From the cell containing the given text, extract its center point as (X, Y) coordinate. 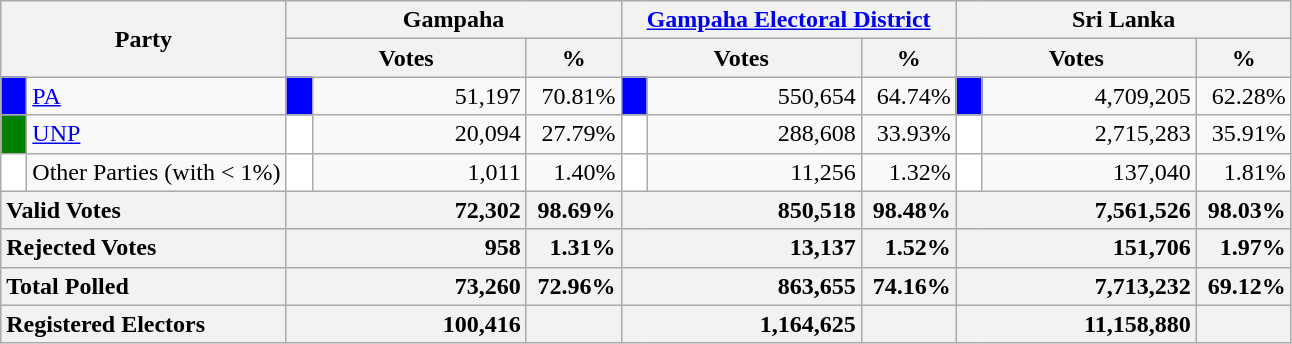
1.31% (574, 248)
1,011 (419, 172)
137,040 (1089, 172)
1.32% (908, 172)
98.48% (908, 210)
7,713,232 (1076, 286)
73,260 (406, 286)
72,302 (406, 210)
958 (406, 248)
20,094 (419, 134)
33.93% (908, 134)
98.69% (574, 210)
Gampaha (454, 20)
Total Polled (144, 286)
70.81% (574, 96)
13,137 (741, 248)
288,608 (754, 134)
Valid Votes (144, 210)
863,655 (741, 286)
Party (144, 39)
1.40% (574, 172)
35.91% (1244, 134)
1.97% (1244, 248)
Registered Electors (144, 324)
74.16% (908, 286)
1.81% (1244, 172)
550,654 (754, 96)
850,518 (741, 210)
64.74% (908, 96)
100,416 (406, 324)
62.28% (1244, 96)
69.12% (1244, 286)
11,256 (754, 172)
Sri Lanka (1124, 20)
98.03% (1244, 210)
151,706 (1076, 248)
27.79% (574, 134)
1.52% (908, 248)
Rejected Votes (144, 248)
11,158,880 (1076, 324)
PA (156, 96)
Gampaha Electoral District (788, 20)
72.96% (574, 286)
51,197 (419, 96)
4,709,205 (1089, 96)
2,715,283 (1089, 134)
1,164,625 (741, 324)
Other Parties (with < 1%) (156, 172)
UNP (156, 134)
7,561,526 (1076, 210)
